Return [X, Y] of the center of cell containing provided text 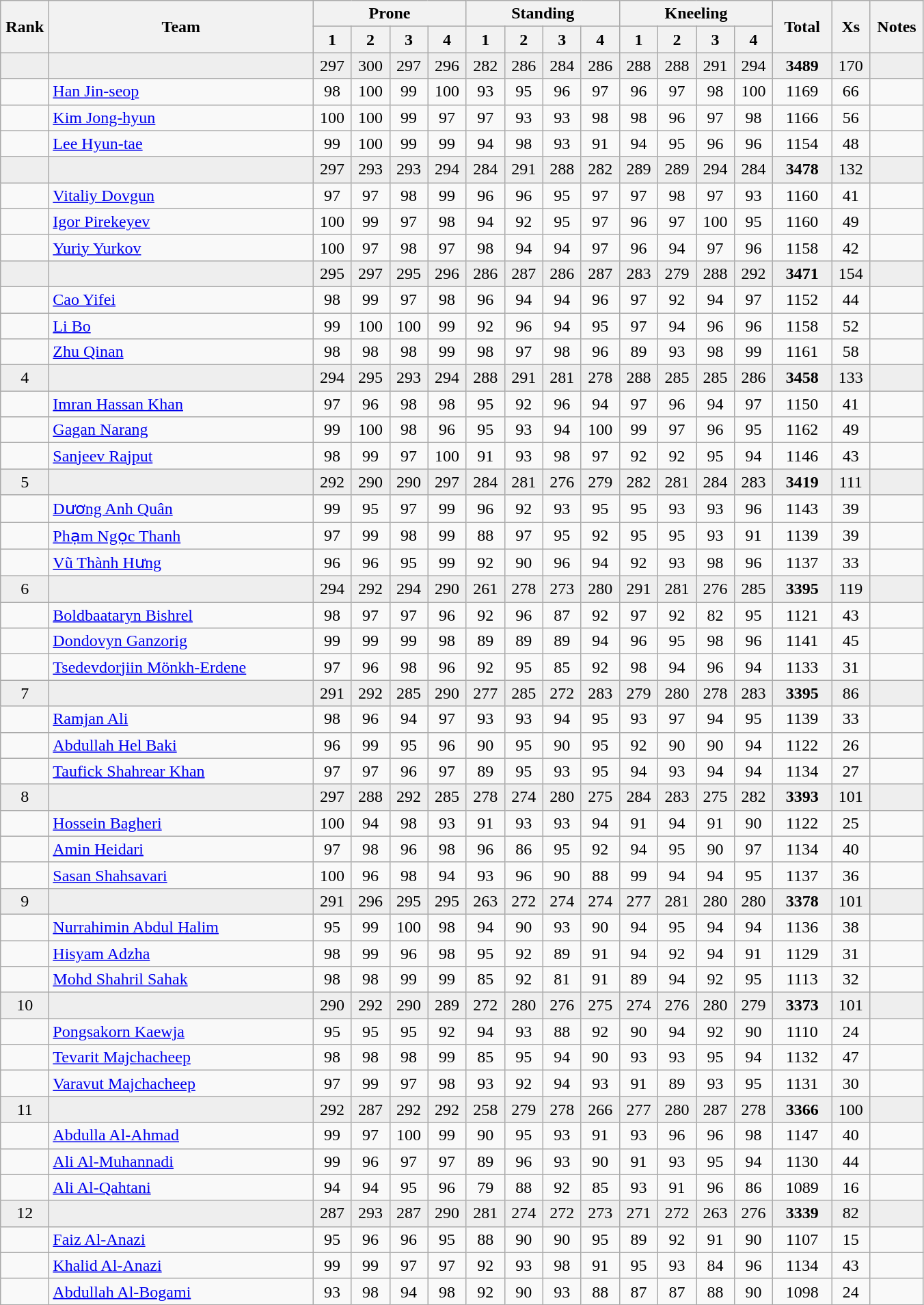
Xs [851, 27]
27 [851, 771]
Standing [543, 14]
Dương Anh Quân [181, 509]
Yuriy Yurkov [181, 247]
1098 [802, 1291]
271 [638, 1213]
Total [802, 27]
Pongsakorn Kaewja [181, 1032]
Kneeling [696, 14]
11 [25, 1109]
Cao Yifei [181, 299]
1147 [802, 1135]
Hossein Bagheri [181, 823]
Rank [25, 27]
47 [851, 1058]
25 [851, 823]
Khalid Al-Anazi [181, 1265]
Vitaliy Dovgun [181, 196]
15 [851, 1239]
Prone [390, 14]
3419 [802, 482]
9 [25, 901]
Imran Hassan Khan [181, 404]
261 [485, 589]
48 [851, 144]
Igor Pirekeyev [181, 221]
1150 [802, 404]
Varavut Majchacheep [181, 1084]
170 [851, 66]
1169 [802, 92]
42 [851, 247]
Ali Al-Qahtani [181, 1187]
111 [851, 482]
3378 [802, 901]
Vũ Thành Hưng [181, 563]
Kim Jong-hyun [181, 118]
154 [851, 273]
1152 [802, 299]
1089 [802, 1187]
Li Bo [181, 326]
1131 [802, 1084]
1130 [802, 1161]
16 [851, 1187]
3458 [802, 378]
12 [25, 1213]
266 [600, 1109]
1129 [802, 954]
Faiz Al-Anazi [181, 1239]
6 [25, 589]
1132 [802, 1058]
Sanjeev Rajput [181, 456]
300 [370, 66]
Abdullah Al-Bogami [181, 1291]
3471 [802, 273]
1107 [802, 1239]
1146 [802, 456]
79 [485, 1187]
Tevarit Majchacheep [181, 1058]
Ali Al-Muhannadi [181, 1161]
Sasan Shahsavari [181, 875]
3339 [802, 1213]
1143 [802, 509]
Boldbaataryn Bishrel [181, 615]
52 [851, 326]
30 [851, 1084]
133 [851, 378]
1113 [802, 980]
1154 [802, 144]
3478 [802, 170]
Taufick Shahrear Khan [181, 771]
56 [851, 118]
81 [562, 980]
Tsedevdorjiin Mönkh-Erdene [181, 667]
26 [851, 745]
84 [715, 1265]
132 [851, 170]
3373 [802, 1006]
1133 [802, 667]
119 [851, 589]
3489 [802, 66]
58 [851, 352]
Dondovyn Ganzorig [181, 641]
66 [851, 92]
5 [25, 482]
10 [25, 1006]
Team [181, 27]
1141 [802, 641]
Ramjan Ali [181, 719]
258 [485, 1109]
3366 [802, 1109]
Phạm Ngọc Thanh [181, 536]
38 [851, 927]
32 [851, 980]
1161 [802, 352]
1110 [802, 1032]
Abdullah Hel Baki [181, 745]
Han Jin-seop [181, 92]
1121 [802, 615]
45 [851, 641]
Amin Heidari [181, 849]
1136 [802, 927]
3393 [802, 797]
1166 [802, 118]
Mohd Shahril Sahak [181, 980]
Abdulla Al-Ahmad [181, 1135]
Nurrahimin Abdul Halim [181, 927]
36 [851, 875]
Lee Hyun-tae [181, 144]
Notes [897, 27]
8 [25, 797]
Hisyam Adzha [181, 954]
1162 [802, 430]
7 [25, 693]
Gagan Narang [181, 430]
Zhu Qinan [181, 352]
